Find where the given text appears and provide that cell's center as (x, y) coordinate. 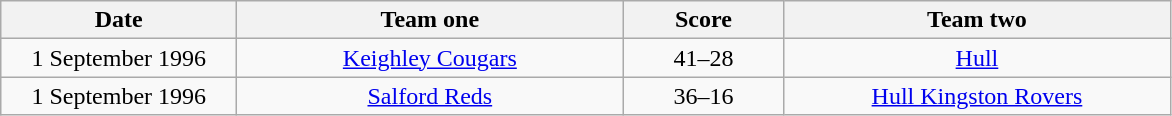
Score (704, 20)
Date (119, 20)
36–16 (704, 96)
Team one (430, 20)
Keighley Cougars (430, 58)
Team two (977, 20)
Hull Kingston Rovers (977, 96)
41–28 (704, 58)
Hull (977, 58)
Salford Reds (430, 96)
